Pinpoint the cell where the given text exists, returning its (X, Y) midpoint coordinate. 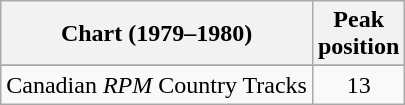
13 (358, 85)
Chart (1979–1980) (157, 34)
Canadian RPM Country Tracks (157, 85)
Peakposition (358, 34)
